Find where the given text appears and provide that cell's center as [x, y] coordinate. 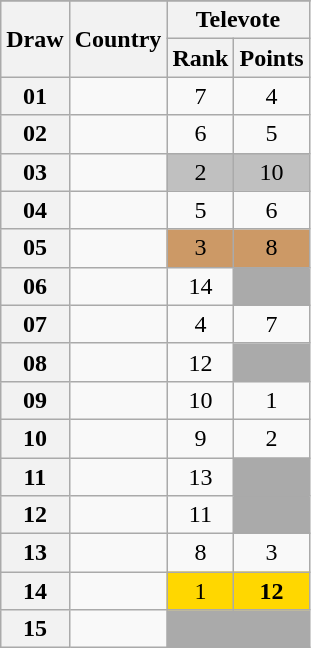
06 [35, 286]
15 [35, 629]
04 [35, 210]
Points [272, 58]
03 [35, 172]
Country [118, 39]
07 [35, 324]
9 [200, 438]
Televote [238, 20]
Rank [200, 58]
02 [35, 134]
08 [35, 362]
09 [35, 400]
01 [35, 96]
05 [35, 248]
Draw [35, 39]
